Determine the (x, y) coordinate at the center of the cell enclosing the given text.  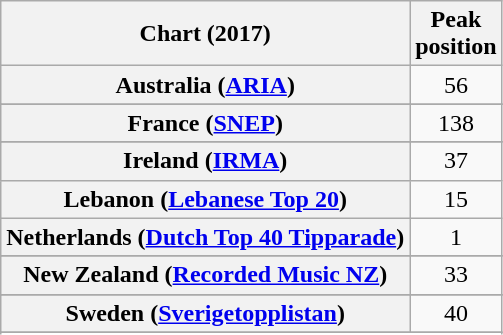
Lebanon (Lebanese Top 20) (206, 199)
Australia (ARIA) (206, 85)
15 (456, 199)
France (SNEP) (206, 123)
138 (456, 123)
40 (456, 313)
56 (456, 85)
Sweden (Sverigetopplistan) (206, 313)
New Zealand (Recorded Music NZ) (206, 275)
Ireland (IRMA) (206, 161)
37 (456, 161)
1 (456, 237)
Chart (2017) (206, 34)
33 (456, 275)
Peak position (456, 34)
Netherlands (Dutch Top 40 Tipparade) (206, 237)
